Output the [x, y] coordinate of the center of the cell containing the given text.  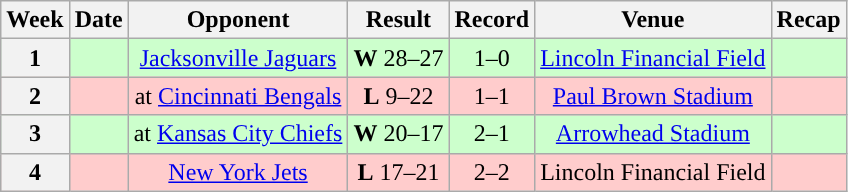
L 17–21 [398, 172]
1–1 [492, 96]
1 [35, 58]
2 [35, 96]
at Kansas City Chiefs [238, 134]
W 20–17 [398, 134]
1–0 [492, 58]
4 [35, 172]
Record [492, 20]
Jacksonville Jaguars [238, 58]
3 [35, 134]
at Cincinnati Bengals [238, 96]
2–2 [492, 172]
W 28–27 [398, 58]
Result [398, 20]
L 9–22 [398, 96]
Paul Brown Stadium [653, 96]
2–1 [492, 134]
Date [98, 20]
Recap [808, 20]
Opponent [238, 20]
Arrowhead Stadium [653, 134]
New York Jets [238, 172]
Venue [653, 20]
Week [35, 20]
